Return [X, Y] of the center of cell containing provided text 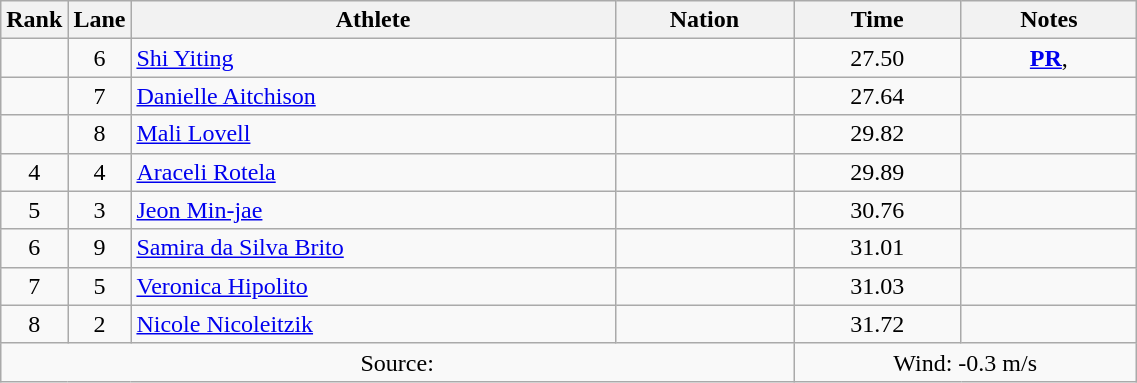
31.72 [878, 324]
Araceli Rotela [373, 172]
30.76 [878, 210]
9 [100, 248]
Nation [704, 20]
Samira da Silva Brito [373, 248]
Nicole Nicoleitzik [373, 324]
Athlete [373, 20]
Shi Yiting [373, 58]
29.82 [878, 134]
Rank [34, 20]
Lane [100, 20]
Time [878, 20]
Source: [398, 362]
Danielle Aitchison [373, 96]
27.64 [878, 96]
Notes [1049, 20]
31.01 [878, 248]
Veronica Hipolito [373, 286]
Jeon Min-jae [373, 210]
27.50 [878, 58]
29.89 [878, 172]
PR, [1049, 58]
Mali Lovell [373, 134]
2 [100, 324]
Wind: -0.3 m/s [966, 362]
31.03 [878, 286]
3 [100, 210]
